From the cell containing the given text, extract its center point as (x, y) coordinate. 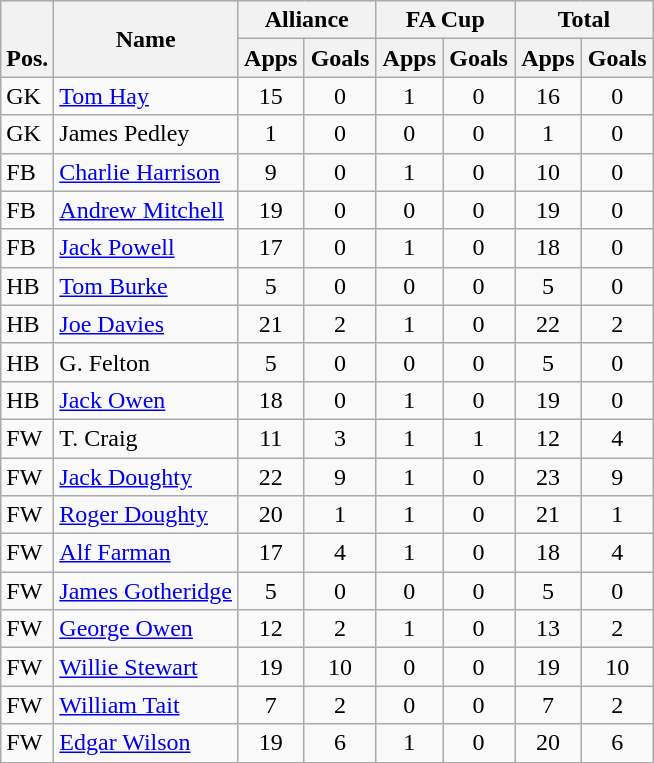
James Pedley (146, 134)
Joe Davies (146, 324)
Name (146, 39)
Tom Hay (146, 96)
Jack Owen (146, 400)
Charlie Harrison (146, 172)
Edgar Wilson (146, 743)
16 (548, 96)
George Owen (146, 629)
Jack Doughty (146, 477)
William Tait (146, 705)
15 (270, 96)
T. Craig (146, 438)
3 (340, 438)
Total (584, 20)
Roger Doughty (146, 515)
G. Felton (146, 362)
Tom Burke (146, 286)
FA Cup (446, 20)
Andrew Mitchell (146, 210)
13 (548, 629)
Alliance (306, 20)
Willie Stewart (146, 667)
11 (270, 438)
James Gotheridge (146, 591)
Jack Powell (146, 248)
Pos. (28, 39)
23 (548, 477)
Alf Farman (146, 553)
